Extract the [X, Y] coordinate from the center of the cell holding the provided text.  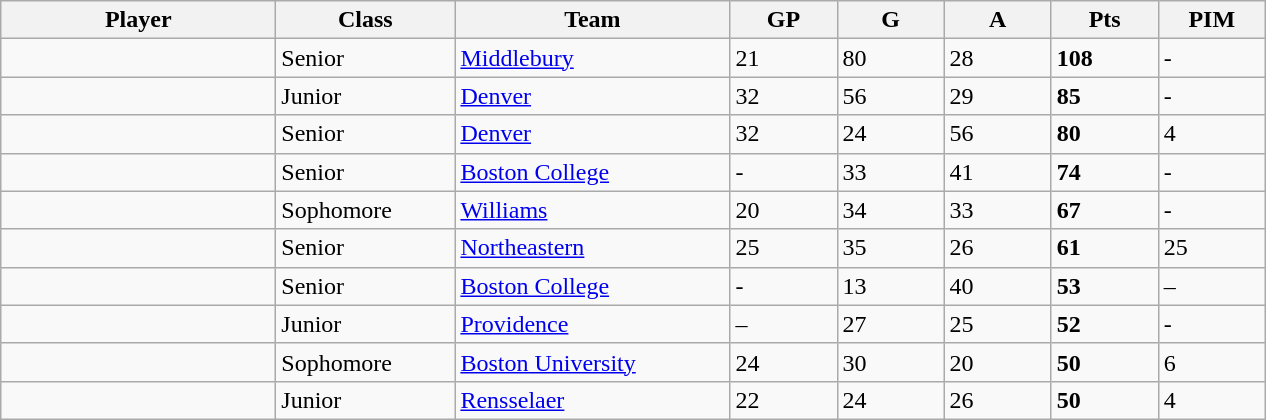
40 [998, 286]
108 [1104, 58]
Rensselaer [592, 400]
GP [784, 20]
Providence [592, 324]
G [890, 20]
29 [998, 96]
74 [1104, 172]
30 [890, 362]
Middlebury [592, 58]
Pts [1104, 20]
35 [890, 248]
Boston University [592, 362]
34 [890, 210]
61 [1104, 248]
Class [366, 20]
85 [1104, 96]
Northeastern [592, 248]
Williams [592, 210]
PIM [1212, 20]
22 [784, 400]
6 [1212, 362]
52 [1104, 324]
Team [592, 20]
41 [998, 172]
53 [1104, 286]
27 [890, 324]
13 [890, 286]
28 [998, 58]
21 [784, 58]
67 [1104, 210]
A [998, 20]
Player [138, 20]
